Detect which cell encompasses the target text, then output its [x, y] center coordinate. 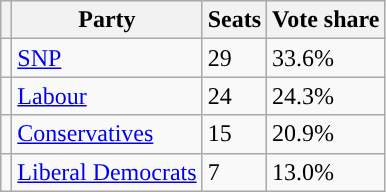
Liberal Democrats [107, 172]
24.3% [326, 96]
Labour [107, 96]
7 [234, 172]
33.6% [326, 58]
Party [107, 20]
20.9% [326, 134]
13.0% [326, 172]
Vote share [326, 20]
Seats [234, 20]
29 [234, 58]
SNP [107, 58]
Conservatives [107, 134]
15 [234, 134]
24 [234, 96]
